Extract the [X, Y] coordinate from the center of the cell holding the provided text.  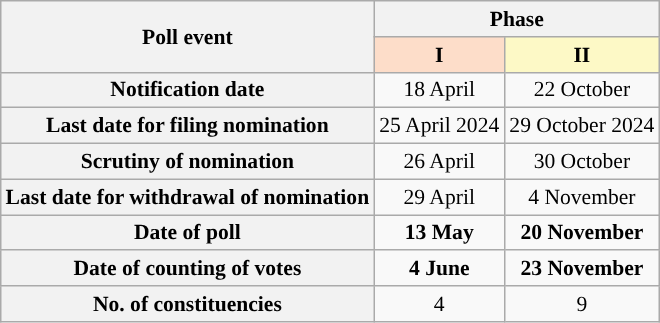
II [582, 54]
29 April [439, 197]
4 June [439, 268]
22 October [582, 90]
I [439, 54]
13 May [439, 232]
23 November [582, 268]
Poll event [188, 36]
Phase [516, 19]
Date of poll [188, 232]
18 April [439, 90]
29 October 2024 [582, 126]
No. of constituencies [188, 304]
30 October [582, 161]
26 April [439, 161]
Scrutiny of nomination [188, 161]
9 [582, 304]
Notification date [188, 90]
Last date for withdrawal of nomination [188, 197]
4 [439, 304]
Last date for filing nomination [188, 126]
4 November [582, 197]
Date of counting of votes [188, 268]
20 November [582, 232]
25 April 2024 [439, 126]
